Identify which cell holds the provided text, then report its (x, y) central coordinate. 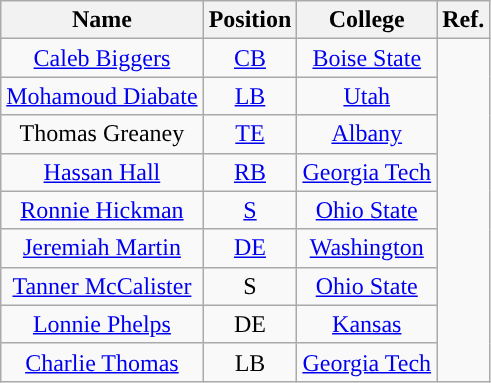
Hassan Hall (102, 172)
Kansas (367, 324)
RB (250, 172)
Lonnie Phelps (102, 324)
Jeremiah Martin (102, 248)
CB (250, 58)
Boise State (367, 58)
Washington (367, 248)
Name (102, 20)
Ref. (464, 20)
Albany (367, 134)
Charlie Thomas (102, 362)
Utah (367, 96)
TE (250, 134)
Mohamoud Diabate (102, 96)
College (367, 20)
Caleb Biggers (102, 58)
Position (250, 20)
Thomas Greaney (102, 134)
Tanner McCalister (102, 286)
Ronnie Hickman (102, 210)
